Search for the cell housing the specified text and yield its [x, y] center coordinate. 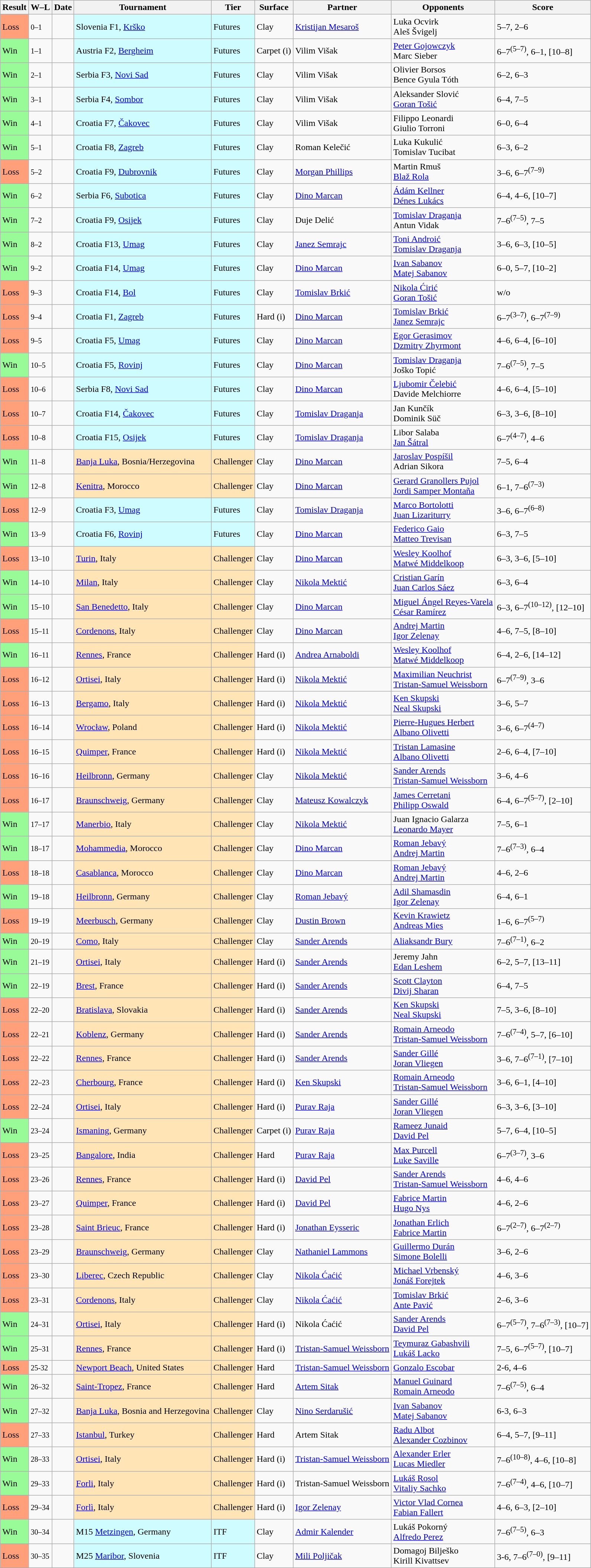
3–1 [40, 99]
6–0, 5–7, [10–2] [543, 268]
Saint Brieuc, France [143, 1227]
Cherbourg, France [143, 1082]
Nathaniel Lammons [342, 1251]
6–4, 2–6, [14–12] [543, 655]
14–10 [40, 582]
Ljubomir Čelebić Davide Melchiorre [443, 389]
Jonathan Erlich Fabrice Martin [443, 1227]
Federico Gaio Matteo Trevisan [443, 534]
23–24 [40, 1131]
Libor Salaba Jan Šátral [443, 438]
Aliaksandr Bury [443, 941]
Croatia F5, Rovinj [143, 365]
7–6(7–4), 5–7, [6–10] [543, 1034]
Serbia F8, Novi Sad [143, 389]
Alexander Erler Lucas Miedler [443, 1459]
16–13 [40, 704]
2-6, 4–6 [543, 1367]
8–2 [40, 244]
Toni Androić Tomislav Draganja [443, 244]
6–3, 6–2 [543, 147]
23–30 [40, 1276]
9–4 [40, 316]
Jonathan Eysseric [342, 1227]
Filippo Leonardi Giulio Torroni [443, 123]
21–19 [40, 961]
0–1 [40, 27]
Croatia F5, Umag [143, 341]
7–5, 6–4 [543, 461]
Victor Vlad Cornea Fabian Fallert [443, 1507]
5–1 [40, 147]
Morgan Phillips [342, 172]
7–6(7–3), 6–4 [543, 848]
7–5, 6–7(5–7), [10–7] [543, 1348]
Ádám Kellner Dénes Lukács [443, 195]
Cristian Garín Juan Carlos Sáez [443, 582]
Gerard Granollers Pujol Jordi Samper Montaña [443, 486]
M15 Metzingen, Germany [143, 1531]
Igor Zelenay [342, 1507]
6–7(7–9), 3–6 [543, 679]
23–28 [40, 1227]
6–3, 3–6, [8–10] [543, 413]
Bangalore, India [143, 1155]
Score [543, 7]
7–6(7–4), 4–6, [10–7] [543, 1483]
Nikola Ćirić Goran Tošić [443, 292]
San Benedetto, Italy [143, 606]
Croatia F15, Osijek [143, 438]
6-3, 6–3 [543, 1411]
Liberec, Czech Republic [143, 1276]
2–1 [40, 75]
Juan Ignacio Galarza Leonardo Mayer [443, 824]
Manerbio, Italy [143, 824]
6–7(3–7), 6–7(7–9) [543, 316]
Croatia F13, Umag [143, 244]
1–1 [40, 51]
25-32 [40, 1367]
Max Purcell Luke Saville [443, 1155]
Partner [342, 7]
3–6, 6–7(7–9) [543, 172]
Turin, Italy [143, 558]
3–6, 4–6 [543, 776]
3–6, 6–7(6–8) [543, 510]
9–5 [40, 341]
23–29 [40, 1251]
3–6, 6–1, [4–10] [543, 1082]
13–9 [40, 534]
Bergamo, Italy [143, 704]
Maximilian Neuchrist Tristan-Samuel Weissborn [443, 679]
9–2 [40, 268]
Slovenia F1, Krško [143, 27]
Meerbusch, Germany [143, 921]
7–6(7–5), 6–3 [543, 1531]
Result [14, 7]
Roman Kelečić [342, 147]
3-6, 7–6(7–0), [9–11] [543, 1556]
Luka Ocvirk Aleš Švigelj [443, 27]
4–6, 7–5, [8–10] [543, 631]
11–8 [40, 461]
Teymuraz Gabashvili Lukáš Lacko [443, 1348]
4–6, 3–6 [543, 1276]
9–3 [40, 292]
Janez Semrajc [342, 244]
Marco Bortolotti Juan Lizariturry [443, 510]
6–2 [40, 195]
Croatia F6, Rovinj [143, 534]
6–3, 7–5 [543, 534]
Tomislav Draganja Antun Vidak [443, 220]
30–35 [40, 1556]
19–18 [40, 897]
Scott Clayton Divij Sharan [443, 986]
Croatia F9, Dubrovnik [143, 172]
10–8 [40, 438]
27–32 [40, 1411]
Ismaning, Germany [143, 1131]
Manuel Guinard Romain Arneodo [443, 1386]
Roman Jebavý [342, 897]
6–4, 4–6, [10–7] [543, 195]
Luka Kukulić Tomislav Tucibat [443, 147]
Andrej Martin Igor Zelenay [443, 631]
Tomislav Brkić Ante Pavić [443, 1300]
6–1, 7–6(7–3) [543, 486]
17–17 [40, 824]
10–5 [40, 365]
Jeremy Jahn Edan Leshem [443, 961]
10–7 [40, 413]
Serbia F4, Sombor [143, 99]
Andrea Arnaboldi [342, 655]
Olivier Borsos Bence Gyula Tóth [443, 75]
13–10 [40, 558]
6–7(5–7), 7–6(7–3), [10–7] [543, 1324]
Casablanca, Morocco [143, 872]
Austria F2, Bergheim [143, 51]
Peter Gojowczyk Marc Sieber [443, 51]
7–6(10–8), 4–6, [10–8] [543, 1459]
Gonzalo Escobar [443, 1367]
Tomislav Brkić Janez Semrajc [443, 316]
23–27 [40, 1203]
Saint-Tropez, France [143, 1386]
Croatia F14, Čakovec [143, 413]
Miguel Ángel Reyes-Varela César Ramírez [443, 606]
Pierre-Hugues Herbert Albano Olivetti [443, 727]
Como, Italy [143, 941]
Mohammedia, Morocco [143, 848]
Serbia F3, Novi Sad [143, 75]
Kristijan Mesaroš [342, 27]
Croatia F7, Čakovec [143, 123]
10–6 [40, 389]
16–16 [40, 776]
Date [63, 7]
4–6, 6–4, [6–10] [543, 341]
6–7(4–7), 4–6 [543, 438]
Brest, France [143, 986]
Tomislav Draganja Joško Topić [443, 365]
Domagoj Bilješko Kirill Kivattsev [443, 1556]
Croatia F14, Bol [143, 292]
Duje Delić [342, 220]
29–34 [40, 1507]
2–6, 3–6 [543, 1300]
7–6(7–5), 6–4 [543, 1386]
6–4, 6–1 [543, 897]
28–33 [40, 1459]
Egor Gerasimov Dzmitry Zhyrmont [443, 341]
20–19 [40, 941]
12–8 [40, 486]
6–4, 5–7, [9–11] [543, 1435]
Admir Kalender [342, 1531]
22–21 [40, 1034]
22–24 [40, 1106]
Jan Kunčík Dominik Süč [443, 413]
15–11 [40, 631]
Mili Poljičak [342, 1556]
7–6(7–1), 6–2 [543, 941]
Bratislava, Slovakia [143, 1010]
6–2, 6–3 [543, 75]
5–7, 6–4, [10–5] [543, 1131]
22–22 [40, 1058]
Tier [233, 7]
23–25 [40, 1155]
6–4, 6–7(5–7), [2–10] [543, 800]
27–33 [40, 1435]
Michael Vrbenský Jonáš Forejtek [443, 1276]
Tournament [143, 7]
18–18 [40, 872]
Opponents [443, 7]
Forli, Italy [143, 1483]
Lukáš Rosol Vitaliy Sachko [443, 1483]
16–15 [40, 752]
Newport Beach, United States [143, 1367]
5–2 [40, 172]
3–6, 6–3, [10–5] [543, 244]
4–1 [40, 123]
6–3, 6–4 [543, 582]
Rameez Junaid David Pel [443, 1131]
Aleksander Slović Goran Tošić [443, 99]
16–12 [40, 679]
6–7(3–7), 3–6 [543, 1155]
23–26 [40, 1179]
22–19 [40, 986]
Tomislav Brkić [342, 292]
16–11 [40, 655]
Tristan Lamasine Albano Olivetti [443, 752]
Koblenz, Germany [143, 1034]
6–7(5–7), 6–1, [10–8] [543, 51]
Adil Shamasdin Igor Zelenay [443, 897]
7–5, 3–6, [8–10] [543, 1010]
23–31 [40, 1300]
1–6, 6–7(5–7) [543, 921]
6–3, 3–6, [5–10] [543, 558]
W–L [40, 7]
Serbia F6, Subotica [143, 195]
3–6, 2–6 [543, 1251]
Lukáš Pokorný Alfredo Perez [443, 1531]
6–3, 6–7(10–12), [12–10] [543, 606]
7–2 [40, 220]
6–3, 3–6, [3–10] [543, 1106]
w/o [543, 292]
Wrocław, Poland [143, 727]
M25 Maribor, Slovenia [143, 1556]
29–33 [40, 1483]
Guillermo Durán Simone Bolelli [443, 1251]
16–14 [40, 727]
3–6, 6–7(4–7) [543, 727]
4–6, 6–4, [5–10] [543, 389]
Mateusz Kowalczyk [342, 800]
Croatia F14, Umag [143, 268]
7–5, 6–1 [543, 824]
Sander Arends David Pel [443, 1324]
Dustin Brown [342, 921]
5–7, 2–6 [543, 27]
Fabrice Martin Hugo Nys [443, 1203]
4–6, 6–3, [2–10] [543, 1507]
Istanbul, Turkey [143, 1435]
16–17 [40, 800]
19–19 [40, 921]
22–23 [40, 1082]
24–31 [40, 1324]
Milan, Italy [143, 582]
Kenitra, Morocco [143, 486]
Martin Rmuš Blaž Rola [443, 172]
2–6, 6–4, [7–10] [543, 752]
James Cerretani Philipp Oswald [443, 800]
22–20 [40, 1010]
6–0, 6–4 [543, 123]
Banja Luka, Bosnia/Herzegovina [143, 461]
3–6, 7–6(7–1), [7–10] [543, 1058]
3–6, 5–7 [543, 704]
Jaroslav Pospíšil Adrian Sikora [443, 461]
4–6, 4–6 [543, 1179]
18–17 [40, 848]
6–2, 5–7, [13–11] [543, 961]
Croatia F1, Zagreb [143, 316]
26–32 [40, 1386]
Kevin Krawietz Andreas Mies [443, 921]
30–34 [40, 1531]
15–10 [40, 606]
Forlì, Italy [143, 1507]
Ken Skupski [342, 1082]
Croatia F9, Osijek [143, 220]
Banja Luka, Bosnia and Herzegovina [143, 1411]
Nino Serdarušić [342, 1411]
25–31 [40, 1348]
Surface [274, 7]
6–7(2–7), 6–7(2–7) [543, 1227]
Croatia F8, Zagreb [143, 147]
Radu Albot Alexander Cozbinov [443, 1435]
Croatia F3, Umag [143, 510]
12–9 [40, 510]
